Determine the (x, y) coordinate at the center of the cell enclosing the given text.  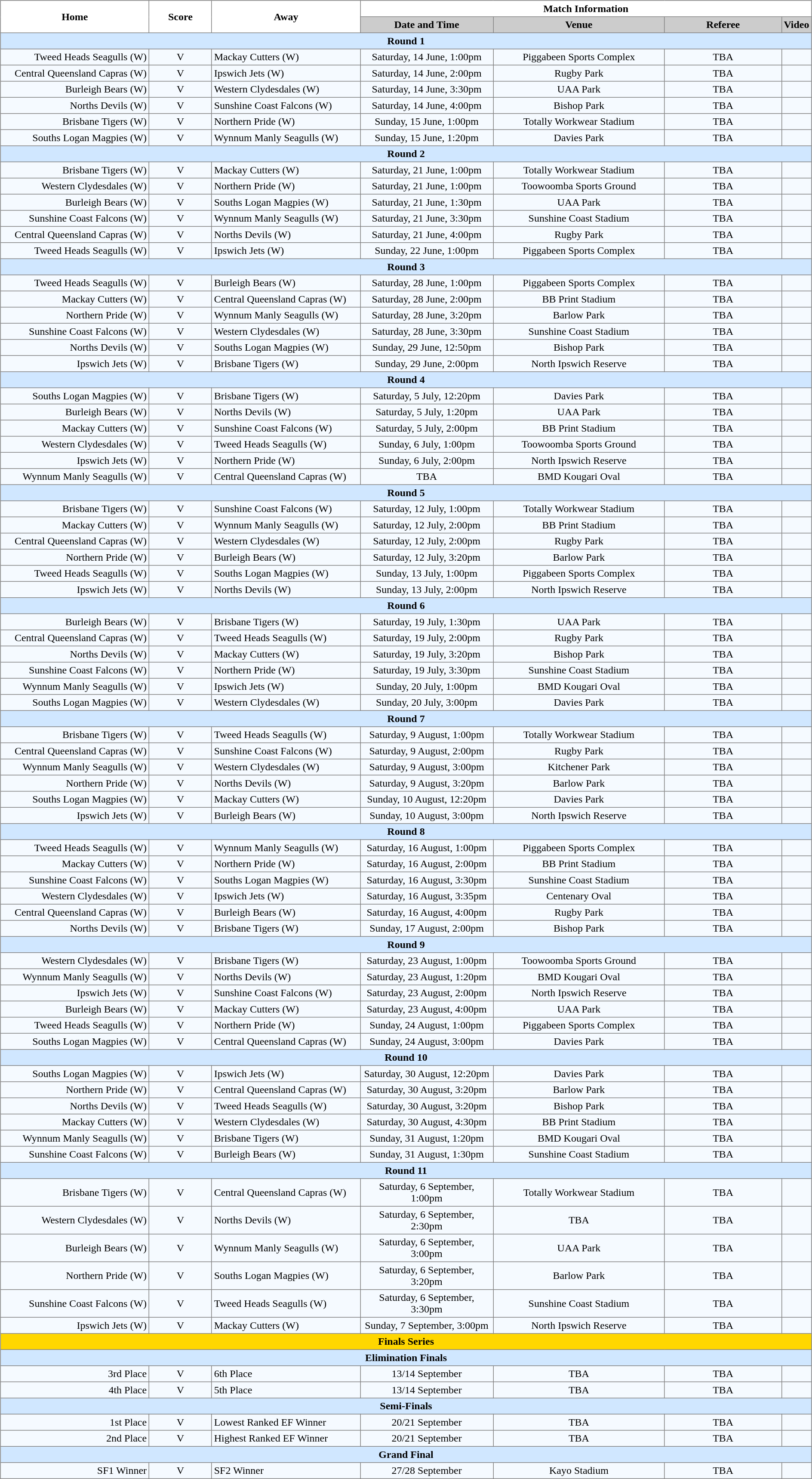
Home (75, 16)
Saturday, 21 June, 1:30pm (427, 202)
Saturday, 12 July, 3:20pm (427, 557)
Saturday, 28 June, 2:00pm (427, 299)
Saturday, 14 June, 3:30pm (427, 90)
Sunday, 13 July, 2:00pm (427, 590)
Round 4 (406, 380)
Round 8 (406, 832)
Saturday, 23 August, 1:20pm (427, 977)
2nd Place (75, 1439)
5th Place (286, 1390)
SF2 Winner (286, 1471)
Round 1 (406, 41)
Centenary Oval (579, 896)
Saturday, 30 August, 12:20pm (427, 1074)
Saturday, 6 September, 3:20pm (427, 1275)
Saturday, 19 July, 3:30pm (427, 670)
Saturday, 16 August, 3:35pm (427, 896)
Sunday, 15 June, 1:20pm (427, 138)
Saturday, 16 August, 1:00pm (427, 848)
Saturday, 16 August, 4:00pm (427, 912)
Saturday, 16 August, 3:30pm (427, 880)
Sunday, 10 August, 3:00pm (427, 815)
Saturday, 6 September, 1:00pm (427, 1192)
Round 6 (406, 606)
Round 10 (406, 1058)
Saturday, 6 September, 3:00pm (427, 1248)
Sunday, 15 June, 1:00pm (427, 122)
Finals Series (406, 1342)
Round 5 (406, 493)
Saturday, 5 July, 1:20pm (427, 412)
Sunday, 6 July, 2:00pm (427, 460)
Saturday, 30 August, 4:30pm (427, 1122)
Sunday, 7 September, 3:00pm (427, 1325)
Saturday, 14 June, 2:00pm (427, 73)
Saturday, 5 July, 12:20pm (427, 396)
Date and Time (427, 25)
Saturday, 28 June, 3:20pm (427, 315)
3rd Place (75, 1374)
Elimination Finals (406, 1358)
Saturday, 9 August, 3:00pm (427, 767)
Kitchener Park (579, 767)
Sunday, 22 June, 1:00pm (427, 251)
Sunday, 31 August, 1:30pm (427, 1155)
Round 7 (406, 719)
Saturday, 16 August, 2:00pm (427, 864)
Semi-Finals (406, 1406)
Sunday, 24 August, 1:00pm (427, 1025)
Saturday, 21 June, 4:00pm (427, 235)
Grand Final (406, 1454)
4th Place (75, 1390)
Referee (723, 25)
Saturday, 9 August, 1:00pm (427, 735)
Saturday, 14 June, 1:00pm (427, 57)
Saturday, 23 August, 2:00pm (427, 993)
Sunday, 10 August, 12:20pm (427, 800)
Highest Ranked EF Winner (286, 1439)
Sunday, 29 June, 12:50pm (427, 348)
Score (180, 16)
Sunday, 24 August, 3:00pm (427, 1041)
SF1 Winner (75, 1471)
Saturday, 5 July, 2:00pm (427, 428)
Saturday, 23 August, 1:00pm (427, 961)
Sunday, 17 August, 2:00pm (427, 929)
27/28 September (427, 1471)
Saturday, 9 August, 3:20pm (427, 783)
Saturday, 19 July, 1:30pm (427, 622)
Round 2 (406, 154)
Saturday, 9 August, 2:00pm (427, 751)
Kayo Stadium (579, 1471)
Saturday, 14 June, 4:00pm (427, 105)
Sunday, 20 July, 1:00pm (427, 686)
Video (797, 25)
Saturday, 6 September, 3:30pm (427, 1303)
Saturday, 6 September, 2:30pm (427, 1220)
Saturday, 19 July, 3:20pm (427, 654)
Round 9 (406, 945)
Round 11 (406, 1170)
Saturday, 28 June, 1:00pm (427, 283)
Lowest Ranked EF Winner (286, 1422)
Saturday, 28 June, 3:30pm (427, 331)
Sunday, 13 July, 1:00pm (427, 574)
Saturday, 19 July, 2:00pm (427, 638)
Sunday, 20 July, 3:00pm (427, 703)
Match Information (586, 9)
Sunday, 31 August, 1:20pm (427, 1138)
Venue (579, 25)
Round 3 (406, 267)
6th Place (286, 1374)
Saturday, 21 June, 3:30pm (427, 219)
Saturday, 12 July, 1:00pm (427, 509)
Sunday, 29 June, 2:00pm (427, 364)
1st Place (75, 1422)
Away (286, 16)
Sunday, 6 July, 1:00pm (427, 445)
Saturday, 23 August, 4:00pm (427, 1009)
